Capture the cell that displays the provided text and extract its (X, Y) central coordinate. 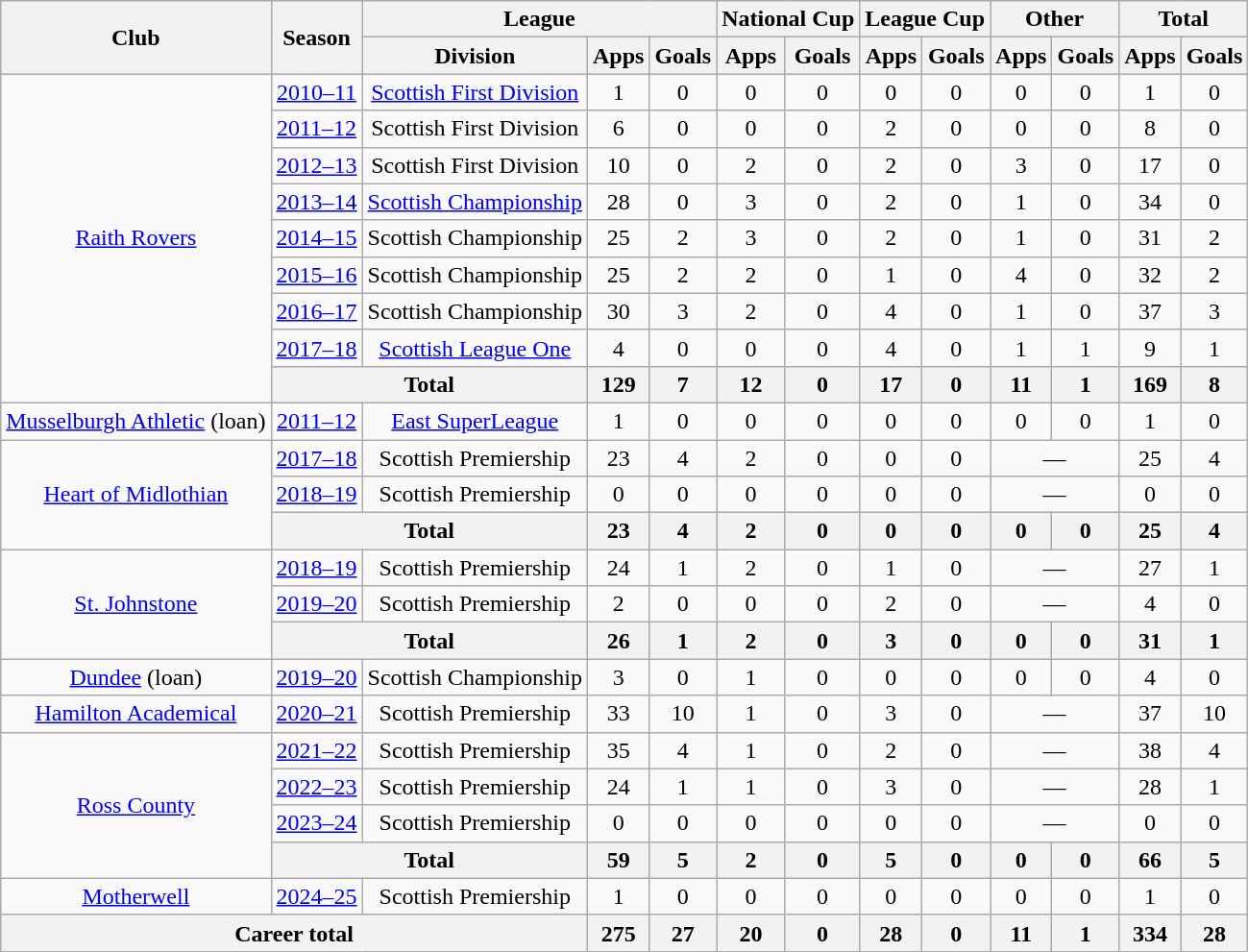
26 (618, 641)
2010–11 (317, 92)
East SuperLeague (475, 421)
2016–17 (317, 311)
Musselburgh Athletic (loan) (136, 421)
2020–21 (317, 714)
12 (751, 384)
2021–22 (317, 750)
St. Johnstone (136, 604)
2023–24 (317, 823)
35 (618, 750)
2014–15 (317, 238)
34 (1150, 202)
Other (1055, 19)
Club (136, 37)
66 (1150, 860)
30 (618, 311)
Raith Rovers (136, 238)
Motherwell (136, 896)
Dundee (loan) (136, 677)
2022–23 (317, 787)
6 (618, 129)
League Cup (925, 19)
32 (1150, 275)
169 (1150, 384)
20 (751, 933)
9 (1150, 348)
Hamilton Academical (136, 714)
275 (618, 933)
334 (1150, 933)
2015–16 (317, 275)
38 (1150, 750)
Ross County (136, 805)
33 (618, 714)
Heart of Midlothian (136, 495)
National Cup (788, 19)
Division (475, 56)
2012–13 (317, 165)
Scottish League One (475, 348)
League (540, 19)
Career total (294, 933)
7 (683, 384)
Season (317, 37)
2013–14 (317, 202)
59 (618, 860)
129 (618, 384)
2024–25 (317, 896)
